Find where the given text appears and provide that cell's center as (x, y) coordinate. 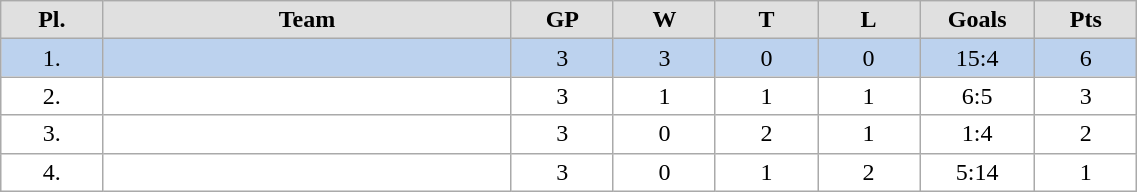
1. (52, 58)
15:4 (978, 58)
3. (52, 134)
Pl. (52, 20)
T (766, 20)
6 (1086, 58)
5:14 (978, 172)
W (664, 20)
6:5 (978, 96)
1:4 (978, 134)
L (869, 20)
Team (307, 20)
GP (562, 20)
Pts (1086, 20)
2. (52, 96)
Goals (978, 20)
4. (52, 172)
